Scan for the cell matching the given text and deliver its (x, y) coordinate at center. 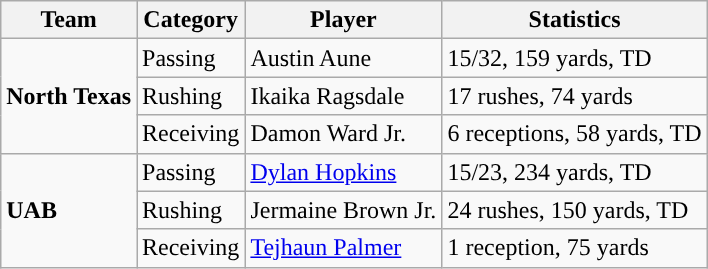
Category (190, 20)
Statistics (574, 20)
Ikaika Ragsdale (344, 96)
North Texas (69, 96)
Team (69, 20)
Damon Ward Jr. (344, 134)
6 receptions, 58 yards, TD (574, 134)
15/23, 234 yards, TD (574, 172)
17 rushes, 74 yards (574, 96)
1 reception, 75 yards (574, 248)
Tejhaun Palmer (344, 248)
15/32, 159 yards, TD (574, 58)
UAB (69, 210)
Austin Aune (344, 58)
Player (344, 20)
24 rushes, 150 yards, TD (574, 210)
Dylan Hopkins (344, 172)
Jermaine Brown Jr. (344, 210)
